From the cell containing the given text, extract its center point as (x, y) coordinate. 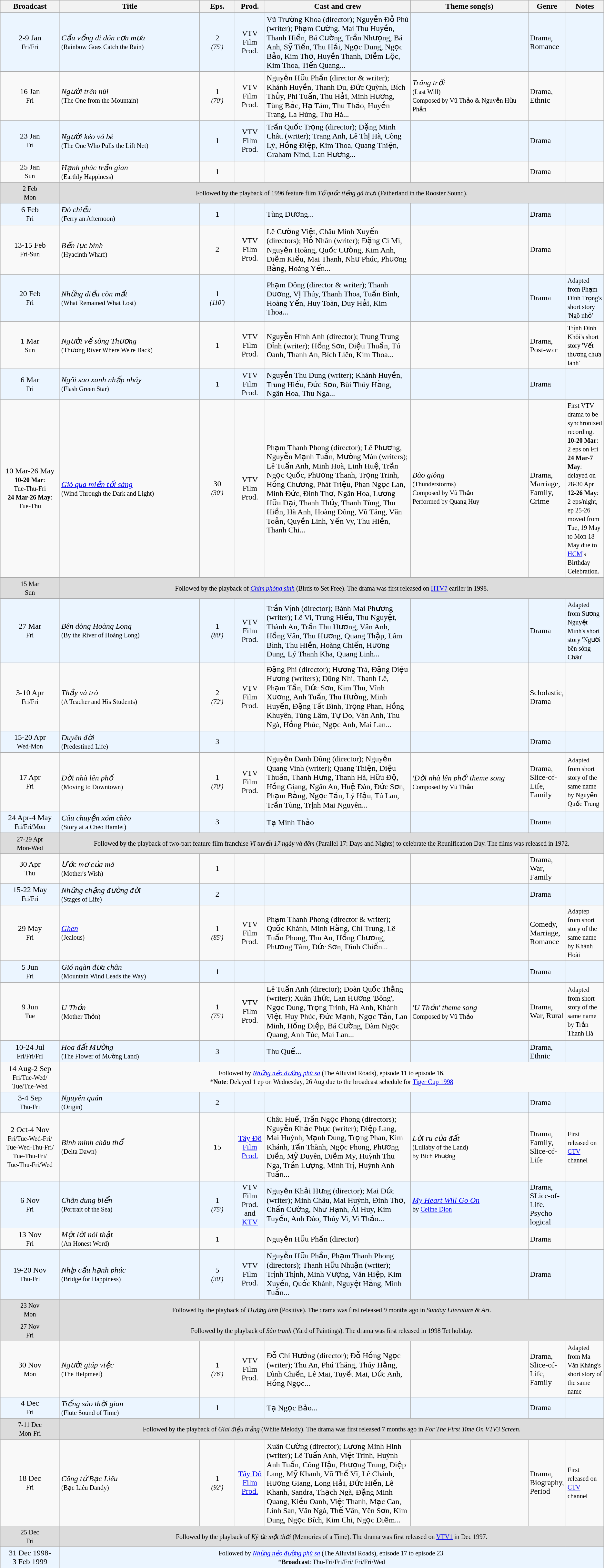
25 DecFri (30, 1536)
Prod. (250, 6)
4 DecFri (30, 1408)
Nguyễn Thu Dung (writer); Khánh Huyền, Trung Hiếu, Đức Sơn, Bùi Thúy Hằng, Ngân Hoa, Thu Nga... (338, 384)
Nguyên quán (Origin) (130, 1102)
Nhịp cầu hạnh phúc (Bridge for Happiness) (130, 1274)
Hoa đất Mường (The Flower of Mường Land) (130, 1051)
30 NovMon (30, 1369)
15-22 MayFri/Fri (30, 894)
Drama, War, Rural (547, 1011)
Adapted from Ma Văn Kháng's short story of the same name (585, 1369)
Followed by the playback of 1996 feature film Tổ quốc tiếng gà trưa (Fatherland in the Rooster Sound). (332, 193)
30(30′) (217, 488)
Tạ Ngọc Bảo... (338, 1408)
10 Mar-26 May10-20 Mar:Tue-Thu-Fri24 Mar-26 May:Tue-Thu (30, 488)
16 JanFri (30, 96)
Lời ru của đất(Lullaby of the Land)by Bích Phượng (469, 1147)
Người kéo vó bè (The One Who Pulls the Lift Net) (130, 141)
Những chặng đường đời (Stages of Life) (130, 894)
Adapted from short story of the same name by Nguyễn Quốc Trung (585, 782)
Bên dòng Hoàng Long (By the River of Hoàng Long) (130, 631)
2-9 JanFri/Fri (30, 42)
Bình minh châu thổ (Delta Dawn) (130, 1147)
13-15 FebFri-Sun (30, 250)
1(76′) (217, 1369)
23 JanFri (30, 141)
Gió ngàn đưa chân (Mountain Wind Leads the Way) (130, 972)
My Heart Will Go Onby Celine Dion (469, 1204)
Drama, Marriage, Family, Crime (547, 488)
Comedy, Marriage, Romance (547, 933)
Drama, Biography, Period (547, 1483)
Followed by the playback of Sân tranh (Yard of Paintings). The drama was first released in 1998 Tet holiday. (332, 1330)
Dời nhà lên phố (Moving to Downtown) (130, 782)
Tạ Minh Thảo (338, 822)
Phạm Đông (director & writer); Thanh Dương, Vị Thúy, Thanh Thoa, Tuấn Bình, Hoàng Yến, Huy Toàn, Duy Hải, Kim Thoa... (338, 298)
Followed by Những nẻo đường phù sa (The Alluvial Roads), episode 17 to episode 23.*Broadcast: Thu-Fri/Fri/Fri/ Fri/Fri/Wed (332, 1558)
1(110′) (217, 298)
Hạnh phúc trần gian (Earthly Happiness) (130, 172)
2 FebMon (30, 193)
Followed by the playback of Giai điệu trắng (White Melody). The drama was first released 7 months ago in For The First Time On VTV3 Screen. (332, 1429)
Adapted from short story of the same name by Trần Thanh Hà (585, 1011)
6 MarFri (30, 384)
6 NovFri (30, 1204)
Followed by the playback of Dương tính (Positive). The drama was first released 9 months ago in Sunday Literature & Art. (332, 1310)
2 Oct-4 NovFri/Tue-Wed-Fri/Tue-Wed-Thu-Fri/Tue-Thu-Fri/Tue-Thu-Fri/Wed (30, 1147)
27-29 AprMon-Wed (30, 843)
Notes (585, 6)
Ghen (Jealous) (130, 933)
Broadcast (30, 6)
Người về sông Thương (Thương River Where We're Back) (130, 345)
1 MarSun (30, 345)
Genre (547, 6)
Gió qua miền tối sáng (Wind Through the Dark and Light) (130, 488)
Phạm Thanh Phong (director & writer); Quốc Khánh, Minh Hằng, Chí Trung, Lê Tuấn Phong, Thu An, Hồng Chương, Phương Tâm, Đức Sơn, Đình Chiến... (338, 933)
Eps. (217, 6)
Followed by the playback of Ký ức một thời (Memories of a Time). The drama was first released on VTV1 in Dec 1997. (332, 1536)
27 MarFri (30, 631)
Trịnh Đình Khôi's short story 'Vết thương chưa lành' (585, 345)
10-24 JulFri/Fri/Fri (30, 1051)
Cầu vồng đi đón cơn mưa (Rainbow Goes Catch the Rain) (130, 42)
Một lời nói thật (An Honest Word) (130, 1239)
14 Aug-2 SepFri/Tue-Wed/ Tue/Tue-Wed (30, 1077)
13 NovFri (30, 1239)
Đò chiều (Ferry an Afternoon) (130, 214)
3-4 SepThu-Fri (30, 1102)
Tiếng sáo thời gian (Flute Sound of Time) (130, 1408)
17 AprFri (30, 782)
Trăng trối(Last Will)Composed by Vũ Thảo & Nguyễn Hữu Phần (469, 96)
Nguyễn Hữu Phần (director) (338, 1239)
15 (217, 1147)
'Dời nhà lên phố' theme songComposed by Vũ Thảo (469, 782)
18 DecFri (30, 1483)
Ước mơ của má (Mother's Wish) (130, 869)
Adapted from Sương Nguyệt Minh's short story 'Người bên sông Châu' (585, 631)
Đỗ Chí Hướng (director); Đỗ Hồng Ngọc (writer); Thu An, Phú Thăng, Thúy Hằng, Đình Chiến, Lê Mai, Tuyết Mai, Đức Anh, Hồng Ngọc... (338, 1369)
Thu Quế... (338, 1051)
Drama, War, Family (547, 869)
Chân dung biển (Portrait of the Sea) (130, 1204)
27 NovFri (30, 1330)
Công tử Bạc Liêu (Bạc Liêu Dandy) (130, 1483)
1(92′) (217, 1483)
Người giúp việc (The Helpmeet) (130, 1369)
3-10 AprFri/Fri (30, 697)
Tùng Dương... (338, 214)
5 JunFri (30, 972)
Drama, Post-war (547, 345)
Drama, SLice-of-Life, Psycho logical (547, 1204)
1(80′) (217, 631)
19-20 NovThu-Fri (30, 1274)
23 NovMon (30, 1310)
VTV Film Prod. and KTV (250, 1204)
Adapted from Phạm Đình Trọng's short story 'Ngõ nhỏ' (585, 298)
5(30′) (217, 1274)
Trần Quốc Trọng (director); Đặng Minh Châu (writer); Trang Anh, Lê Thị Hà, Công Lý, Hồng Điệp, Kim Thoa, Quang Thiện, Graham Nind, Lan Hương... (338, 141)
Theme song(s) (469, 6)
Followed by the playback of Chim phóng sinh (Birds to Set Free). The drama was first released on HTV7 earlier in 1998. (332, 588)
Nguyễn Khải Hưng (director); Mai Đức (writer); Minh Châu, Mai Huỳnh, Đình Thơ, Chấn Cường, Như Hạnh, Ái Huy, Kim Tuyến, Anh Đào, Thúy Vi, Vi Thảo... (338, 1204)
U Thỏn (Mother Thỏn) (130, 1011)
2(72′) (217, 697)
Bến lục bình (Hyacinth Wharf) (130, 250)
15 MarSun (30, 588)
9 JunTue (30, 1011)
31 Dec 1998-3 Feb 1999 (30, 1558)
Drama, Romance (547, 42)
6 FebFri (30, 214)
Title (130, 6)
15-20 AprWed-Mon (30, 742)
Duyên đời (Predestined Life) (130, 742)
Bão giông(Thunderstorms)Composed by Vũ ThảoPerformed by Quang Huy (469, 488)
1(85′) (217, 933)
25 JanSun (30, 172)
30 AprThu (30, 869)
7-11 DecMon-Fri (30, 1429)
Câu chuyện xóm chèo (Story at a Chèo Hamlet) (130, 822)
Nguyễn Hinh Anh (director); Trung Trung Đỉnh (writer); Hồng Sơn, Diệu Thuần, Tú Oanh, Thanh An, Bích Liên, Kim Thoa... (338, 345)
Scholastic, Drama (547, 697)
29 MayFri (30, 933)
Ngôi sao xanh nhấp nháy (Flash Green Star) (130, 384)
Cast and crew (338, 6)
20 FebFri (30, 298)
24 Apr-4 MayFri/Fri/Mon (30, 822)
Những điều còn mất (What Remained What Lost) (130, 298)
Thầy và trò (A Teacher and His Students) (130, 697)
2(75′) (217, 42)
Drama, Family, Slice-of-Life (547, 1147)
'U Thỏn' theme songComposed by Vũ Thảo (469, 1011)
Adaptep from short story of the same name by Khánh Hoài (585, 933)
Người trên núi (The One from the Mountain) (130, 96)
